Detect which cell encompasses the target text, then output its (X, Y) center coordinate. 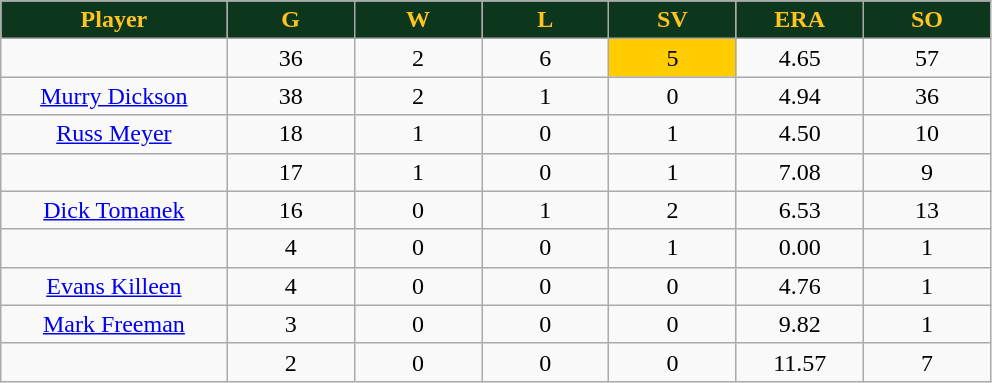
38 (290, 96)
4.65 (800, 58)
6 (546, 58)
16 (290, 210)
7 (926, 362)
L (546, 20)
Dick Tomanek (114, 210)
9.82 (800, 324)
SV (672, 20)
Player (114, 20)
7.08 (800, 172)
G (290, 20)
SO (926, 20)
W (418, 20)
4.94 (800, 96)
17 (290, 172)
ERA (800, 20)
4.76 (800, 286)
10 (926, 134)
13 (926, 210)
Mark Freeman (114, 324)
Murry Dickson (114, 96)
Russ Meyer (114, 134)
0.00 (800, 248)
5 (672, 58)
18 (290, 134)
57 (926, 58)
4.50 (800, 134)
6.53 (800, 210)
Evans Killeen (114, 286)
11.57 (800, 362)
9 (926, 172)
3 (290, 324)
